Locate the cell with the specified text and output its [X, Y] center coordinate. 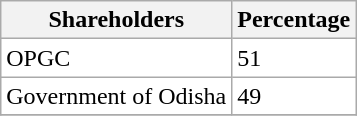
OPGC [116, 58]
51 [294, 58]
Percentage [294, 20]
Government of Odisha [116, 96]
49 [294, 96]
Shareholders [116, 20]
